From the cell containing the given text, extract its center point as [x, y] coordinate. 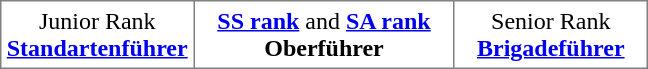
Junior RankStandartenführer [97, 35]
Senior RankBrigadeführer [551, 35]
SS rank and SA rankOberführer [324, 35]
